Capture the cell that displays the provided text and extract its (x, y) central coordinate. 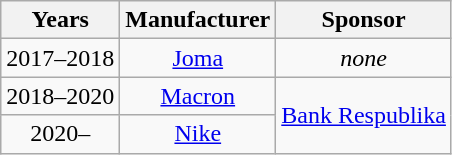
Joma (198, 58)
Manufacturer (198, 20)
Years (60, 20)
Sponsor (364, 20)
2017–2018 (60, 58)
none (364, 58)
Bank Respublika (364, 115)
2020– (60, 134)
2018–2020 (60, 96)
Macron (198, 96)
Nike (198, 134)
